Identify which cell holds the provided text, then report its [x, y] central coordinate. 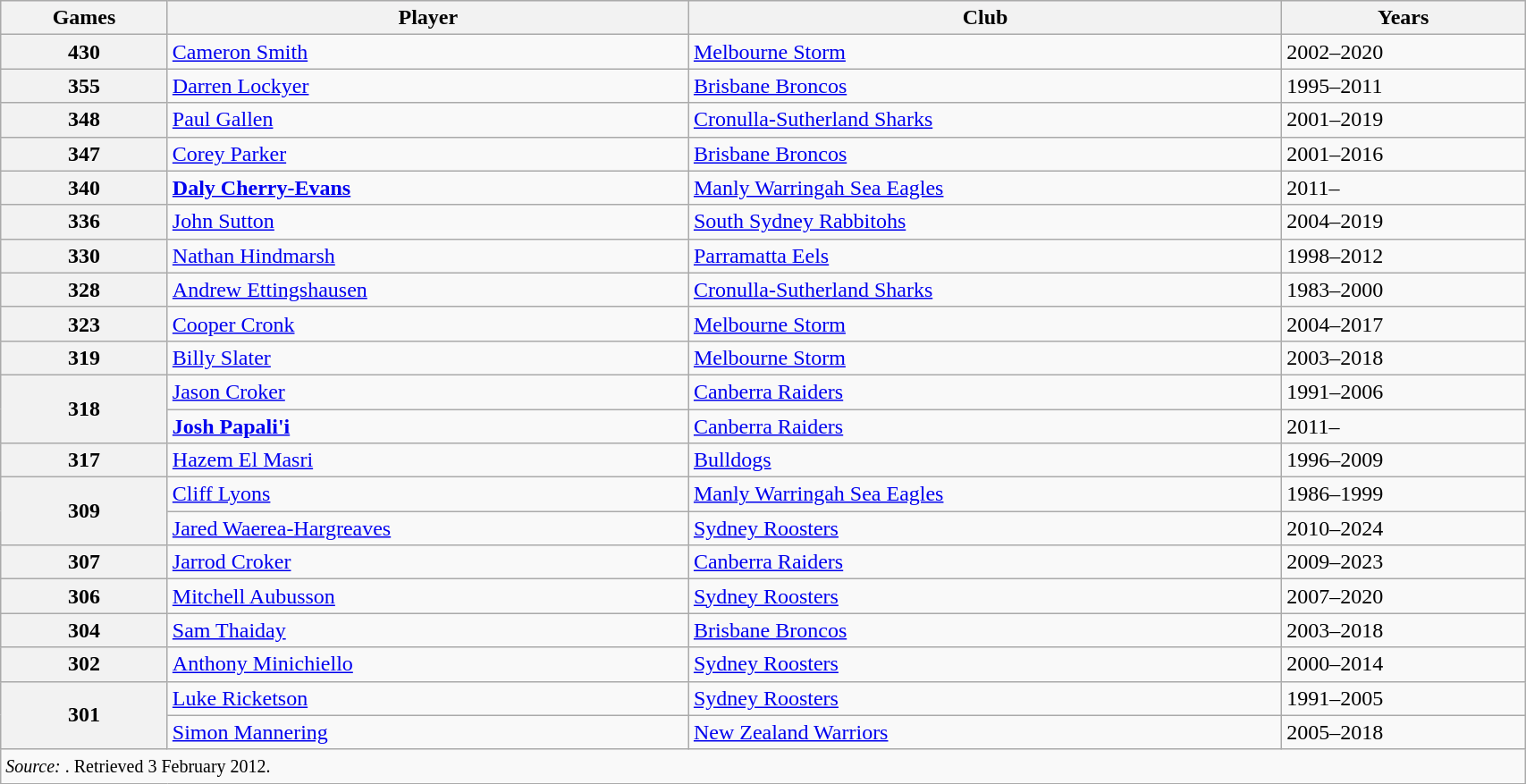
1991–2006 [1404, 392]
2005–2018 [1404, 732]
1996–2009 [1404, 460]
2009–2023 [1404, 562]
318 [84, 409]
340 [84, 188]
319 [84, 358]
South Sydney Rabbitohs [985, 222]
Jarrod Croker [427, 562]
Simon Mannering [427, 732]
Josh Papali'i [427, 426]
Games [84, 18]
Mitchell Aubusson [427, 596]
306 [84, 596]
330 [84, 256]
1986–1999 [1404, 494]
Club [985, 18]
Jared Waerea-Hargreaves [427, 528]
Cliff Lyons [427, 494]
1998–2012 [1404, 256]
Sam Thaiday [427, 630]
Nathan Hindmarsh [427, 256]
317 [84, 460]
Darren Lockyer [427, 86]
2000–2014 [1404, 664]
Player [427, 18]
304 [84, 630]
Hazem El Masri [427, 460]
307 [84, 562]
309 [84, 511]
1983–2000 [1404, 290]
Cooper Cronk [427, 324]
430 [84, 52]
Andrew Ettingshausen [427, 290]
2010–2024 [1404, 528]
Cameron Smith [427, 52]
302 [84, 664]
2002–2020 [1404, 52]
Years [1404, 18]
2001–2019 [1404, 120]
323 [84, 324]
301 [84, 715]
2004–2017 [1404, 324]
Paul Gallen [427, 120]
336 [84, 222]
1991–2005 [1404, 698]
Source: . Retrieved 3 February 2012. [763, 766]
328 [84, 290]
Luke Ricketson [427, 698]
Billy Slater [427, 358]
Jason Croker [427, 392]
Parramatta Eels [985, 256]
2007–2020 [1404, 596]
Anthony Minichiello [427, 664]
Bulldogs [985, 460]
355 [84, 86]
1995–2011 [1404, 86]
Corey Parker [427, 154]
348 [84, 120]
2001–2016 [1404, 154]
New Zealand Warriors [985, 732]
Daly Cherry-Evans [427, 188]
John Sutton [427, 222]
2004–2019 [1404, 222]
347 [84, 154]
